Detect which cell encompasses the target text, then output its (x, y) center coordinate. 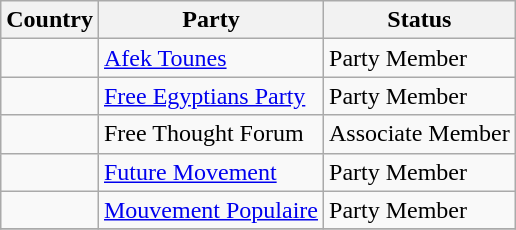
Future Movement (210, 172)
Mouvement Populaire (210, 210)
Free Thought Forum (210, 134)
Status (420, 20)
Afek Tounes (210, 58)
Country (50, 20)
Party (210, 20)
Free Egyptians Party (210, 96)
Associate Member (420, 134)
